Capture the cell that displays the provided text and extract its [X, Y] central coordinate. 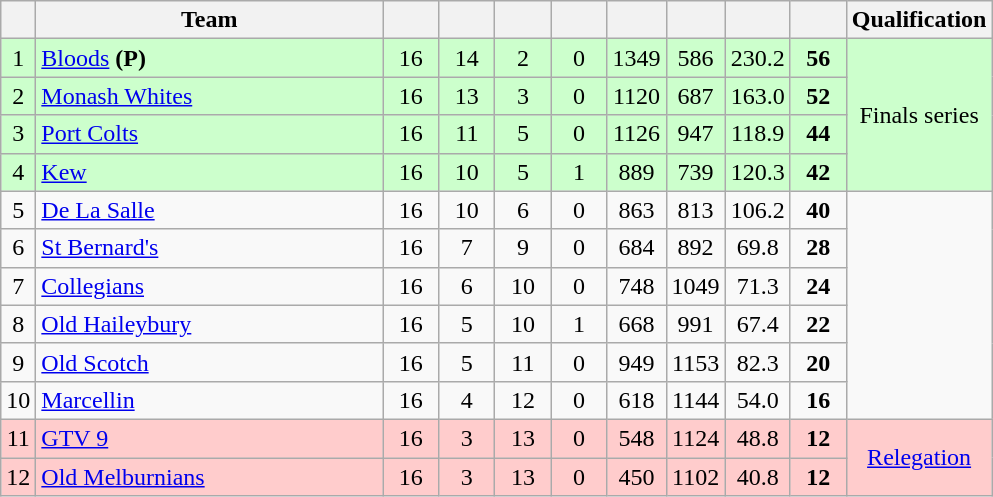
44 [818, 134]
1144 [696, 400]
Team [210, 20]
687 [696, 96]
1124 [696, 438]
48.8 [758, 438]
20 [818, 362]
42 [818, 172]
120.3 [758, 172]
889 [636, 172]
St Bernard's [210, 248]
1102 [696, 477]
8 [18, 324]
GTV 9 [210, 438]
Old Scotch [210, 362]
1153 [696, 362]
892 [696, 248]
24 [818, 286]
618 [636, 400]
69.8 [758, 248]
1126 [636, 134]
586 [696, 58]
67.4 [758, 324]
1349 [636, 58]
Old Melburnians [210, 477]
40.8 [758, 477]
163.0 [758, 96]
22 [818, 324]
548 [636, 438]
991 [696, 324]
82.3 [758, 362]
71.3 [758, 286]
668 [636, 324]
Relegation [919, 457]
Monash Whites [210, 96]
Port Colts [210, 134]
Bloods (P) [210, 58]
1120 [636, 96]
40 [818, 210]
813 [696, 210]
Qualification [919, 20]
Finals series [919, 115]
Old Haileybury [210, 324]
Marcellin [210, 400]
739 [696, 172]
Kew [210, 172]
54.0 [758, 400]
748 [636, 286]
56 [818, 58]
118.9 [758, 134]
1049 [696, 286]
Collegians [210, 286]
28 [818, 248]
De La Salle [210, 210]
863 [636, 210]
230.2 [758, 58]
947 [696, 134]
949 [636, 362]
450 [636, 477]
106.2 [758, 210]
684 [636, 248]
52 [818, 96]
14 [467, 58]
